Return (x, y) of the center of cell containing provided text 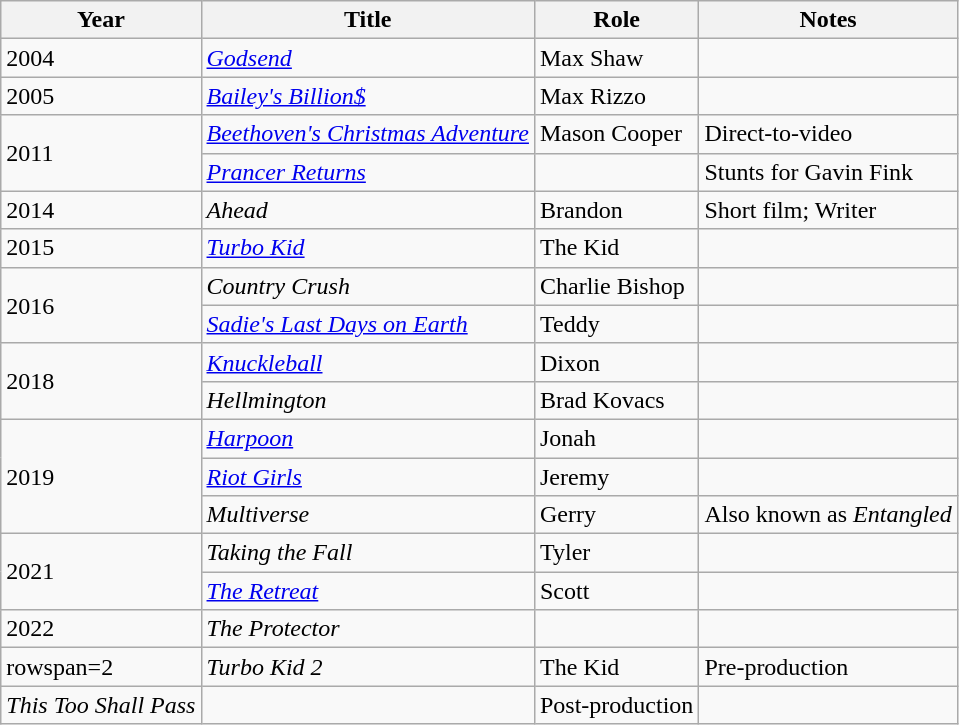
Max Shaw (616, 58)
Tyler (616, 553)
Jonah (616, 438)
2005 (101, 96)
Title (368, 20)
Mason Cooper (616, 134)
Hellmington (368, 400)
Knuckleball (368, 362)
The Retreat (368, 591)
Also known as Entangled (828, 515)
Short film; Writer (828, 210)
2011 (101, 153)
Beethoven's Christmas Adventure (368, 134)
Max Rizzo (616, 96)
Brad Kovacs (616, 400)
Charlie Bishop (616, 286)
Country Crush (368, 286)
2014 (101, 210)
Notes (828, 20)
2022 (101, 629)
Dixon (616, 362)
2021 (101, 572)
Bailey's Billion$ (368, 96)
2016 (101, 305)
Sadie's Last Days on Earth (368, 324)
2004 (101, 58)
Teddy (616, 324)
Gerry (616, 515)
Pre-production (828, 667)
Year (101, 20)
Turbo Kid 2 (368, 667)
Turbo Kid (368, 248)
The Protector (368, 629)
Harpoon (368, 438)
Scott (616, 591)
rowspan=2 (101, 667)
Role (616, 20)
Stunts for Gavin Fink (828, 172)
Jeremy (616, 477)
2018 (101, 381)
Multiverse (368, 515)
Brandon (616, 210)
Taking the Fall (368, 553)
Riot Girls (368, 477)
Prancer Returns (368, 172)
Direct-to-video (828, 134)
2015 (101, 248)
This Too Shall Pass (101, 705)
Post-production (616, 705)
Ahead (368, 210)
Godsend (368, 58)
2019 (101, 476)
